Provide the (X, Y) coordinate of the cell's center where the given text is located.  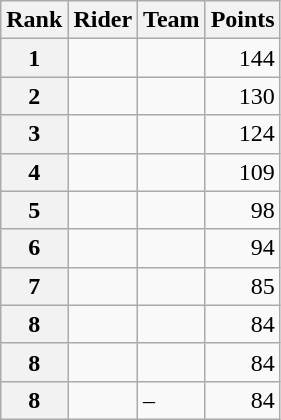
Rank (34, 20)
98 (242, 210)
3 (34, 134)
5 (34, 210)
94 (242, 248)
124 (242, 134)
85 (242, 286)
6 (34, 248)
1 (34, 58)
Team (172, 20)
7 (34, 286)
Rider (103, 20)
130 (242, 96)
2 (34, 96)
Points (242, 20)
144 (242, 58)
4 (34, 172)
– (172, 400)
109 (242, 172)
